Detect which cell encompasses the target text, then output its [X, Y] center coordinate. 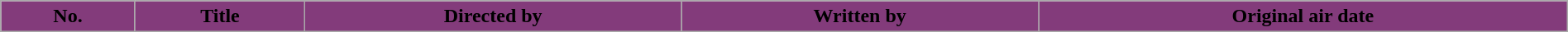
Original air date [1303, 16]
Directed by [493, 16]
No. [68, 16]
Written by [860, 16]
Title [220, 16]
